From the cell containing the given text, extract its center point as (x, y) coordinate. 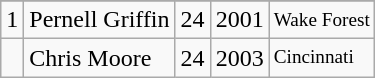
Cincinnati (322, 58)
Chris Moore (100, 58)
Wake Forest (322, 20)
2003 (240, 58)
2001 (240, 20)
1 (12, 20)
Pernell Griffin (100, 20)
